Provide the (x, y) coordinate of the cell's center where the given text is located.  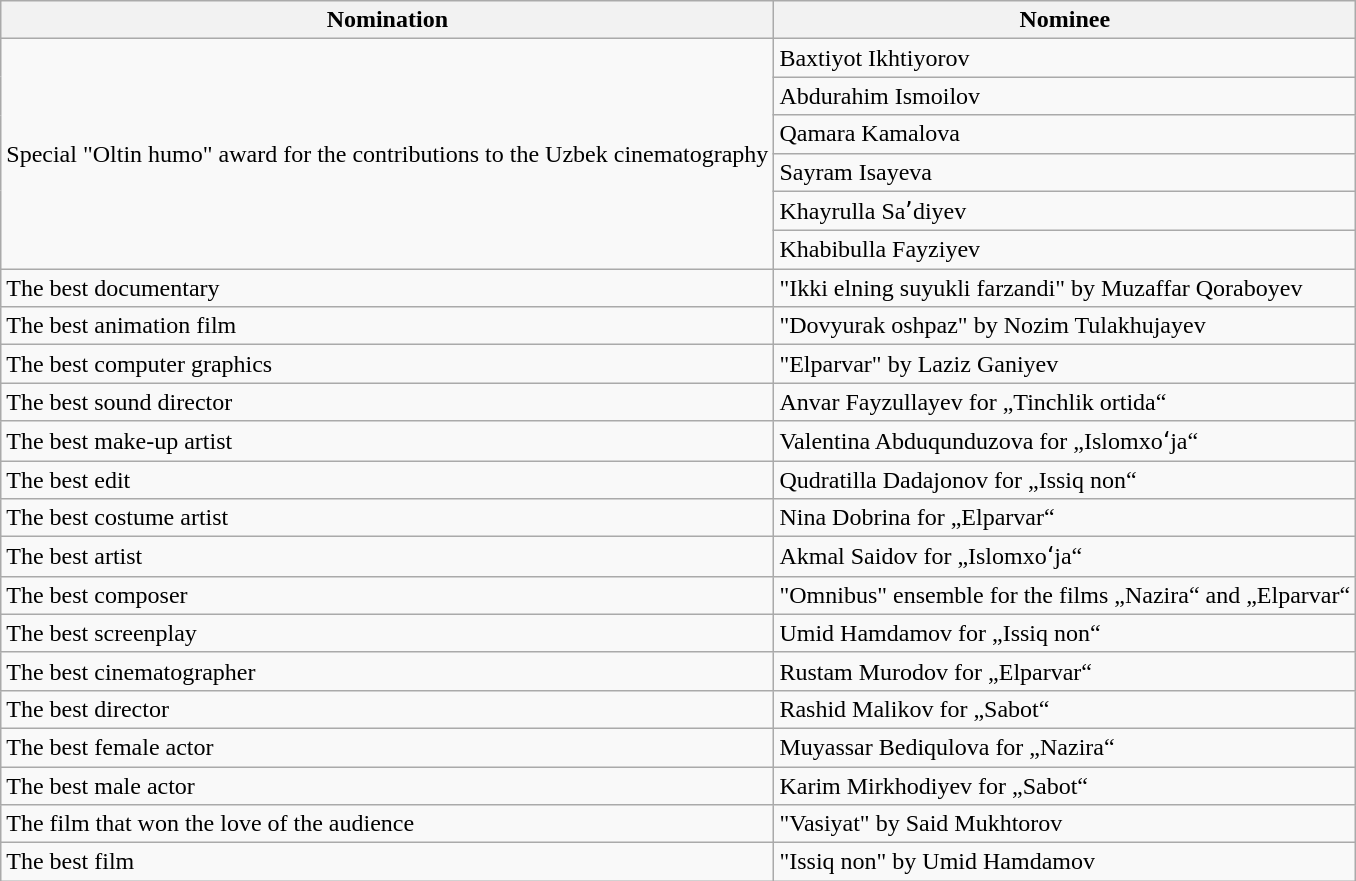
The best animation film (388, 326)
Muyassar Bediqulova for „Nazira“ (1065, 747)
"Ikki elning suyukli farzandi" by Muzaffar Qoraboyev (1065, 288)
"Issiq non" by Umid Hamdamov (1065, 862)
Khabibulla Fayziyev (1065, 250)
Rashid Malikov for „Sabot“ (1065, 709)
Special "Oltin humo" award for the contributions to the Uzbek cinematography (388, 154)
The best make-up artist (388, 441)
Qudratilla Dadajonov for „Issiq non“ (1065, 479)
The best male actor (388, 785)
"Vasiyat" by Said Mukhtorov (1065, 824)
Akmal Saidov for „Islomxoʻja“ (1065, 557)
The best artist (388, 557)
The best costume artist (388, 518)
The best documentary (388, 288)
The best computer graphics (388, 364)
The best film (388, 862)
"Omnibus" ensemble for the films „Nazira“ and „Elparvar“ (1065, 595)
"Dovyurak oshpaz" by Nozim Tulakhujayev (1065, 326)
The best edit (388, 479)
The best composer (388, 595)
Valentina Abduqunduzova for „Islomxoʻja“ (1065, 441)
Umid Hamdamov for „Issiq non“ (1065, 633)
Khayrulla Saʼdiyev (1065, 211)
Karim Mirkhodiyev for „Sabot“ (1065, 785)
Anvar Fayzullayev for „Tinchlik ortida“ (1065, 402)
Rustam Murodov for „Elparvar“ (1065, 671)
The best sound director (388, 402)
Abdurahim Ismoilov (1065, 96)
The film that won the love of the audience (388, 824)
"Elparvar" by Laziz Ganiyev (1065, 364)
Nominee (1065, 20)
The best cinematographer (388, 671)
The best screenplay (388, 633)
Sayram Isayeva (1065, 172)
The best director (388, 709)
Qamara Kamalova (1065, 134)
Nomination (388, 20)
Nina Dobrina for „Elparvar“ (1065, 518)
The best female actor (388, 747)
Baxtiyot Ikhtiyorov (1065, 58)
